Find where the given text appears and provide that cell's center as [X, Y] coordinate. 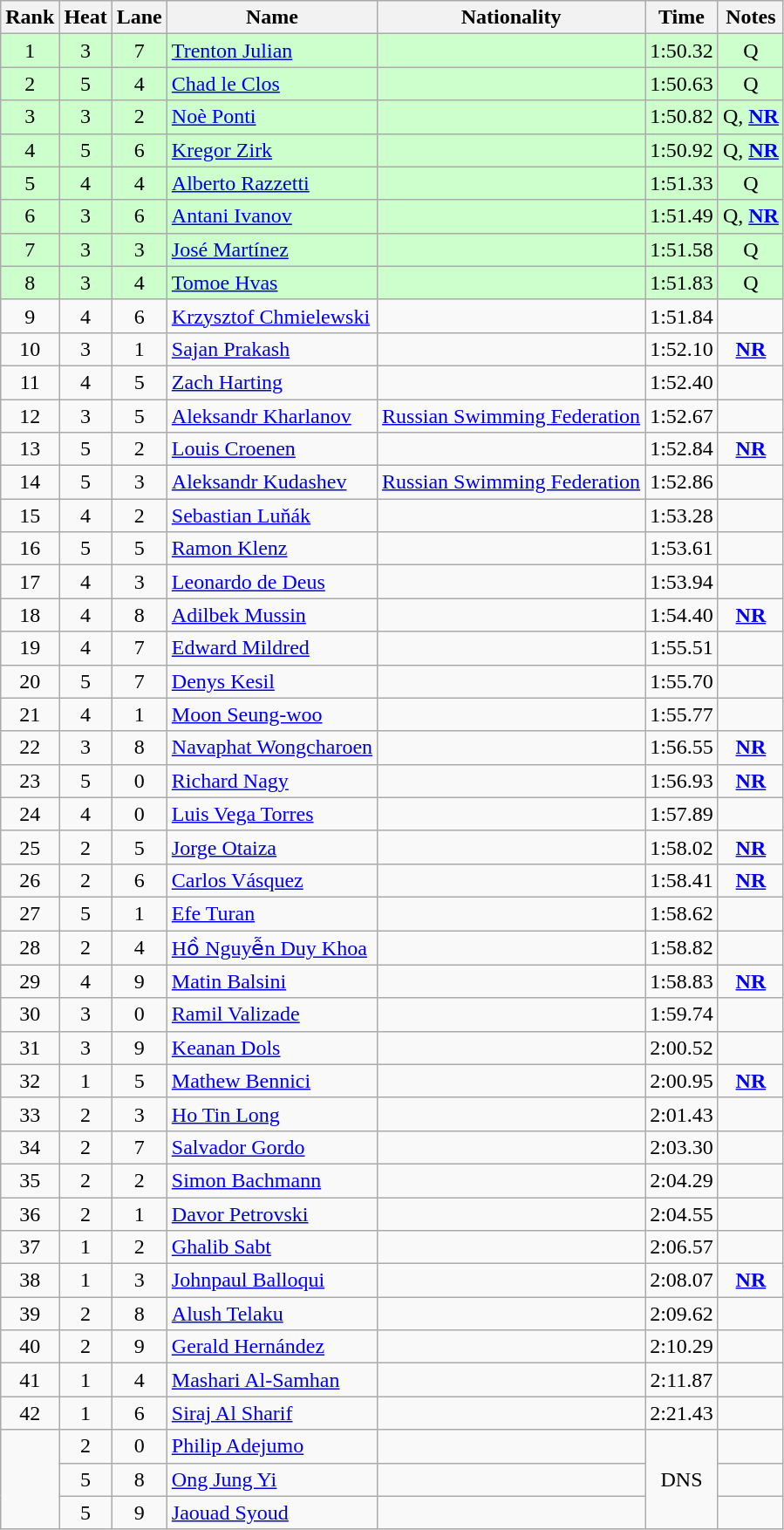
1:58.02 [682, 847]
José Martínez [272, 249]
Ramil Valizade [272, 1014]
24 [30, 814]
2:06.57 [682, 1247]
Gerald Hernández [272, 1347]
Sajan Prakash [272, 349]
Efe Turan [272, 913]
Davor Petrovski [272, 1213]
Heat [85, 17]
29 [30, 981]
26 [30, 880]
Ramon Klenz [272, 549]
Nationality [511, 17]
Ghalib Sabt [272, 1247]
33 [30, 1114]
14 [30, 482]
1:56.55 [682, 748]
Mashari Al-Samhan [272, 1380]
1:51.49 [682, 216]
Adilbek Mussin [272, 615]
23 [30, 781]
1:51.58 [682, 249]
16 [30, 549]
Richard Nagy [272, 781]
Tomoe Hvas [272, 283]
2:04.29 [682, 1180]
36 [30, 1213]
Ho Tin Long [272, 1114]
1:50.32 [682, 51]
Trenton Julian [272, 51]
19 [30, 648]
1:58.62 [682, 913]
2:03.30 [682, 1147]
2:08.07 [682, 1281]
2:11.87 [682, 1380]
Mathew Bennici [272, 1081]
Navaphat Wongcharoen [272, 748]
Carlos Vásquez [272, 880]
Chad le Clos [272, 84]
1:52.86 [682, 482]
Zach Harting [272, 382]
1:52.10 [682, 349]
30 [30, 1014]
Salvador Gordo [272, 1147]
1:50.63 [682, 84]
22 [30, 748]
Jorge Otaiza [272, 847]
Luis Vega Torres [272, 814]
Sebastian Luňák [272, 516]
1:51.83 [682, 283]
38 [30, 1281]
1:55.70 [682, 681]
Kregor Zirk [272, 150]
Noè Ponti [272, 117]
34 [30, 1147]
35 [30, 1180]
Hồ Nguyễn Duy Khoa [272, 947]
2:01.43 [682, 1114]
DNS [682, 1479]
1:50.82 [682, 117]
1:52.84 [682, 449]
1:53.94 [682, 582]
41 [30, 1380]
Matin Balsini [272, 981]
Time [682, 17]
11 [30, 382]
Krzysztof Chmielewski [272, 316]
1:52.67 [682, 416]
27 [30, 913]
1:56.93 [682, 781]
Alush Telaku [272, 1314]
39 [30, 1314]
37 [30, 1247]
1:51.33 [682, 183]
1:54.40 [682, 615]
10 [30, 349]
13 [30, 449]
Lane [140, 17]
20 [30, 681]
1:55.77 [682, 714]
21 [30, 714]
31 [30, 1048]
Edward Mildred [272, 648]
2:21.43 [682, 1413]
25 [30, 847]
Siraj Al Sharif [272, 1413]
Antani Ivanov [272, 216]
Ong Jung Yi [272, 1479]
Alberto Razzetti [272, 183]
Denys Kesil [272, 681]
1:58.41 [682, 880]
Rank [30, 17]
Keanan Dols [272, 1048]
Philip Adejumo [272, 1446]
Louis Croenen [272, 449]
32 [30, 1081]
Simon Bachmann [272, 1180]
1:50.92 [682, 150]
1:55.51 [682, 648]
2:04.55 [682, 1213]
15 [30, 516]
12 [30, 416]
Jaouad Syoud [272, 1513]
Notes [750, 17]
1:53.61 [682, 549]
42 [30, 1413]
2:10.29 [682, 1347]
1:58.83 [682, 981]
1:59.74 [682, 1014]
2:09.62 [682, 1314]
40 [30, 1347]
2:00.95 [682, 1081]
Leonardo de Deus [272, 582]
18 [30, 615]
Aleksandr Kudashev [272, 482]
1:58.82 [682, 947]
Aleksandr Kharlanov [272, 416]
Moon Seung-woo [272, 714]
2:00.52 [682, 1048]
Name [272, 17]
Johnpaul Balloqui [272, 1281]
28 [30, 947]
1:52.40 [682, 382]
1:51.84 [682, 316]
1:57.89 [682, 814]
17 [30, 582]
1:53.28 [682, 516]
